Detect which cell encompasses the target text, then output its [x, y] center coordinate. 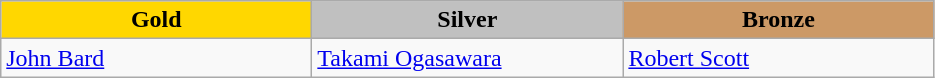
Robert Scott [778, 58]
Bronze [778, 20]
Silver [468, 20]
John Bard [156, 58]
Takami Ogasawara [468, 58]
Gold [156, 20]
